Return the [x, y] coordinate for the center point of the cell that contains the specified text.  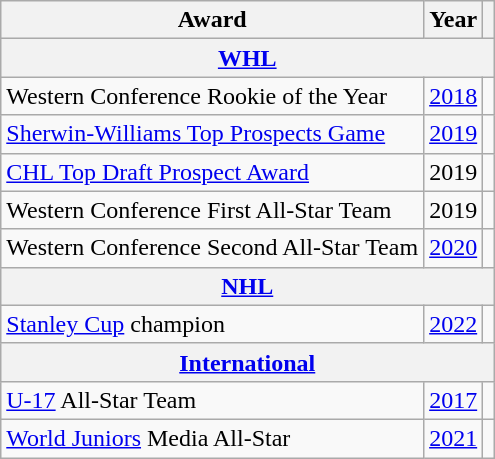
2017 [454, 400]
Western Conference First All-Star Team [212, 210]
WHL [248, 58]
World Juniors Media All-Star [212, 438]
Year [454, 20]
2021 [454, 438]
U-17 All-Star Team [212, 400]
CHL Top Draft Prospect Award [212, 172]
Sherwin-Williams Top Prospects Game [212, 134]
Western Conference Second All-Star Team [212, 248]
NHL [248, 286]
2018 [454, 96]
2020 [454, 248]
International [248, 362]
2022 [454, 324]
Stanley Cup champion [212, 324]
Western Conference Rookie of the Year [212, 96]
Award [212, 20]
